Locate the cell with the specified text and output its (x, y) center coordinate. 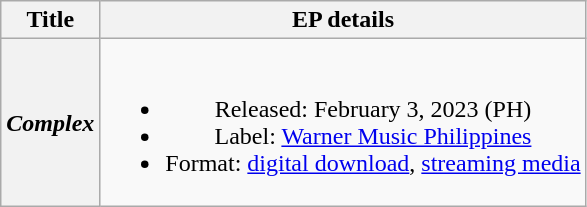
Complex (50, 122)
Title (50, 20)
Released: February 3, 2023 (PH)Label: Warner Music PhilippinesFormat: digital download, streaming media (343, 122)
EP details (343, 20)
